Provide the [x, y] coordinate of the cell's center where the given text is located.  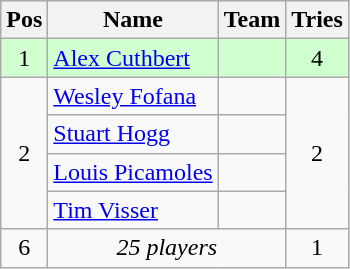
Team [252, 20]
25 players [167, 248]
Louis Picamoles [133, 172]
Alex Cuthbert [133, 58]
Pos [24, 20]
Tim Visser [133, 210]
Name [133, 20]
Tries [318, 20]
Stuart Hogg [133, 134]
Wesley Fofana [133, 96]
6 [24, 248]
4 [318, 58]
